Locate the cell with the specified text and output its [X, Y] center coordinate. 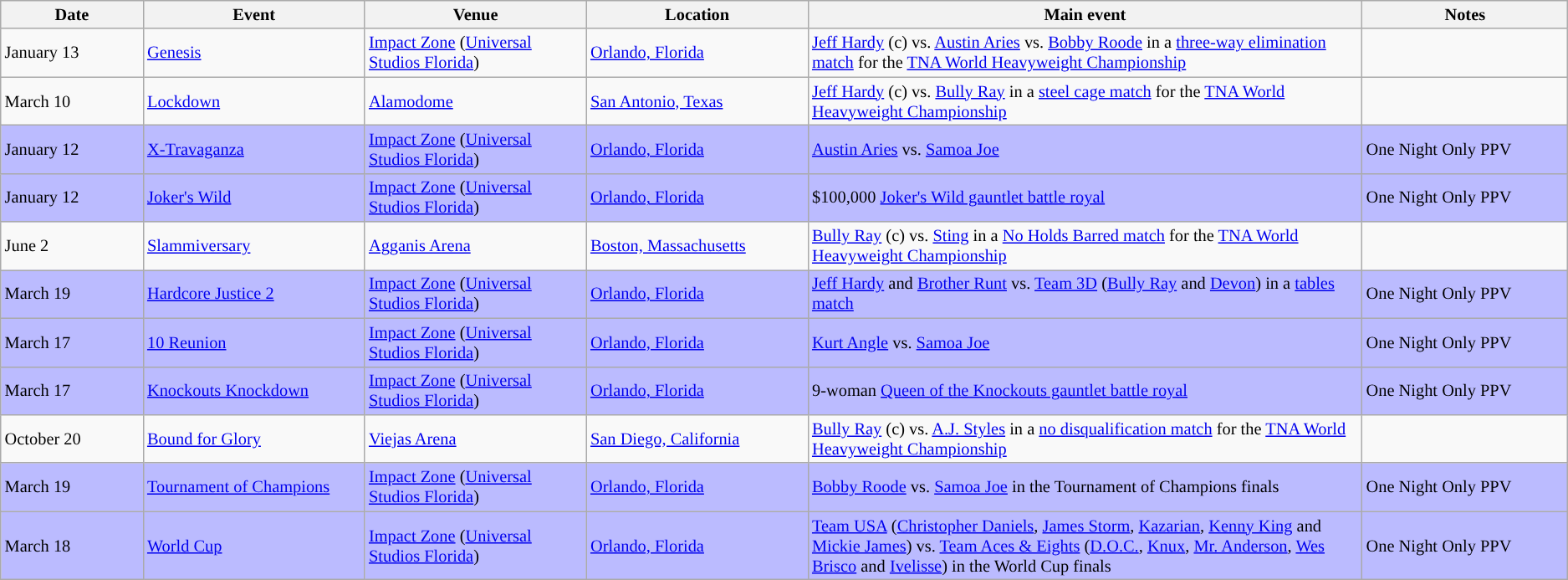
Bobby Roode vs. Samoa Joe in the Tournament of Champions finals [1085, 487]
June 2 [72, 246]
March 18 [72, 546]
Joker's Wild [254, 198]
Venue [475, 14]
October 20 [72, 439]
Viejas Arena [475, 439]
Boston, Massachusetts [697, 246]
Tournament of Champions [254, 487]
10 Reunion [254, 342]
January 13 [72, 53]
Main event [1085, 14]
Bully Ray (c) vs. Sting in a No Holds Barred match for the TNA World Heavyweight Championship [1085, 246]
Jeff Hardy and Brother Runt vs. Team 3D (Bully Ray and Devon) in a tables match [1085, 294]
San Antonio, Texas [697, 101]
Notes [1465, 14]
Genesis [254, 53]
X-Travaganza [254, 149]
Alamodome [475, 101]
Jeff Hardy (c) vs. Bully Ray in a steel cage match for the TNA World Heavyweight Championship [1085, 101]
Hardcore Justice 2 [254, 294]
Austin Aries vs. Samoa Joe [1085, 149]
Agganis Arena [475, 246]
World Cup [254, 546]
Lockdown [254, 101]
Slammiversary [254, 246]
Jeff Hardy (c) vs. Austin Aries vs. Bobby Roode in a three-way elimination match for the TNA World Heavyweight Championship [1085, 53]
Kurt Angle vs. Samoa Joe [1085, 342]
Date [72, 14]
$100,000 Joker's Wild gauntlet battle royal [1085, 198]
San Diego, California [697, 439]
Bully Ray (c) vs. A.J. Styles in a no disqualification match for the TNA World Heavyweight Championship [1085, 439]
9-woman Queen of the Knockouts gauntlet battle royal [1085, 391]
March 10 [72, 101]
Knockouts Knockdown [254, 391]
Bound for Glory [254, 439]
Event [254, 14]
Location [697, 14]
